Search for the cell housing the specified text and yield its (X, Y) center coordinate. 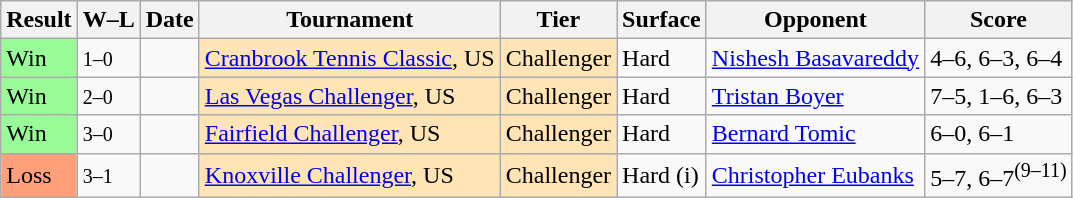
Knoxville Challenger, US (350, 176)
Tristan Boyer (815, 96)
Fairfield Challenger, US (350, 134)
4–6, 6–3, 6–4 (999, 58)
3–1 (108, 176)
Las Vegas Challenger, US (350, 96)
Loss (39, 176)
Tier (558, 20)
1–0 (108, 58)
Hard (i) (662, 176)
W–L (108, 20)
Opponent (815, 20)
Nishesh Basavareddy (815, 58)
Bernard Tomic (815, 134)
Tournament (350, 20)
7–5, 1–6, 6–3 (999, 96)
2–0 (108, 96)
Surface (662, 20)
6–0, 6–1 (999, 134)
Cranbrook Tennis Classic, US (350, 58)
Date (170, 20)
Result (39, 20)
3–0 (108, 134)
Score (999, 20)
Christopher Eubanks (815, 176)
5–7, 6–7(9–11) (999, 176)
